Scan for the cell matching the given text and deliver its (X, Y) coordinate at center. 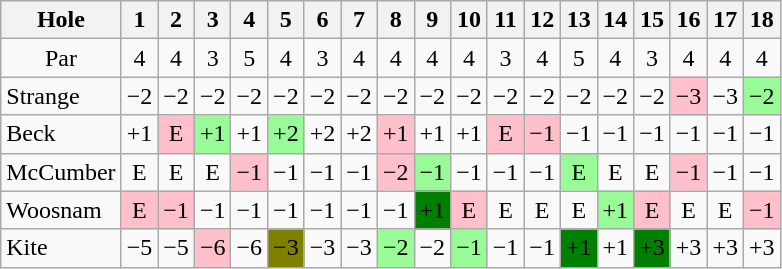
17 (726, 20)
Hole (61, 20)
11 (506, 20)
16 (688, 20)
2 (176, 20)
12 (542, 20)
Kite (61, 248)
1 (140, 20)
14 (616, 20)
Woosnam (61, 210)
McCumber (61, 172)
Beck (61, 134)
6 (322, 20)
9 (432, 20)
Strange (61, 96)
8 (396, 20)
18 (762, 20)
10 (470, 20)
7 (360, 20)
Par (61, 58)
13 (578, 20)
15 (652, 20)
